From the cell containing the given text, extract its center point as [x, y] coordinate. 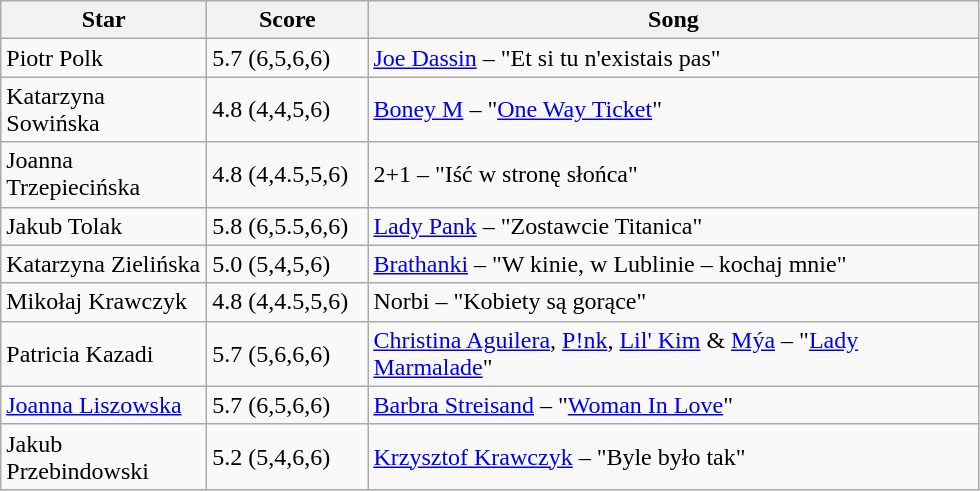
Boney M – "One Way Ticket" [674, 110]
Brathanki – "W kinie, w Lublinie – kochaj mnie" [674, 264]
Katarzyna Sowińska [104, 110]
Patricia Kazadi [104, 354]
Katarzyna Zielińska [104, 264]
5.7 (5,6,6,6) [288, 354]
Lady Pank – "Zostawcie Titanica" [674, 226]
Krzysztof Krawczyk – "Byle było tak" [674, 456]
5.2 (5,4,6,6) [288, 456]
Mikołaj Krawczyk [104, 302]
5.0 (5,4,5,6) [288, 264]
Joanna Liszowska [104, 405]
Piotr Polk [104, 58]
Jakub Przebindowski [104, 456]
Barbra Streisand – "Woman In Love" [674, 405]
Jakub Tolak [104, 226]
5.8 (6,5.5,6,6) [288, 226]
Joe Dassin – "Et si tu n'existais pas" [674, 58]
Joanna Trzepiecińska [104, 174]
Song [674, 20]
Norbi – "Kobiety są gorące" [674, 302]
Score [288, 20]
4.8 (4,4,5,6) [288, 110]
2+1 – "Iść w stronę słońca" [674, 174]
Star [104, 20]
Christina Aguilera, P!nk, Lil' Kim & Mýa – "Lady Marmalade" [674, 354]
